Search for the cell housing the specified text and yield its [X, Y] center coordinate. 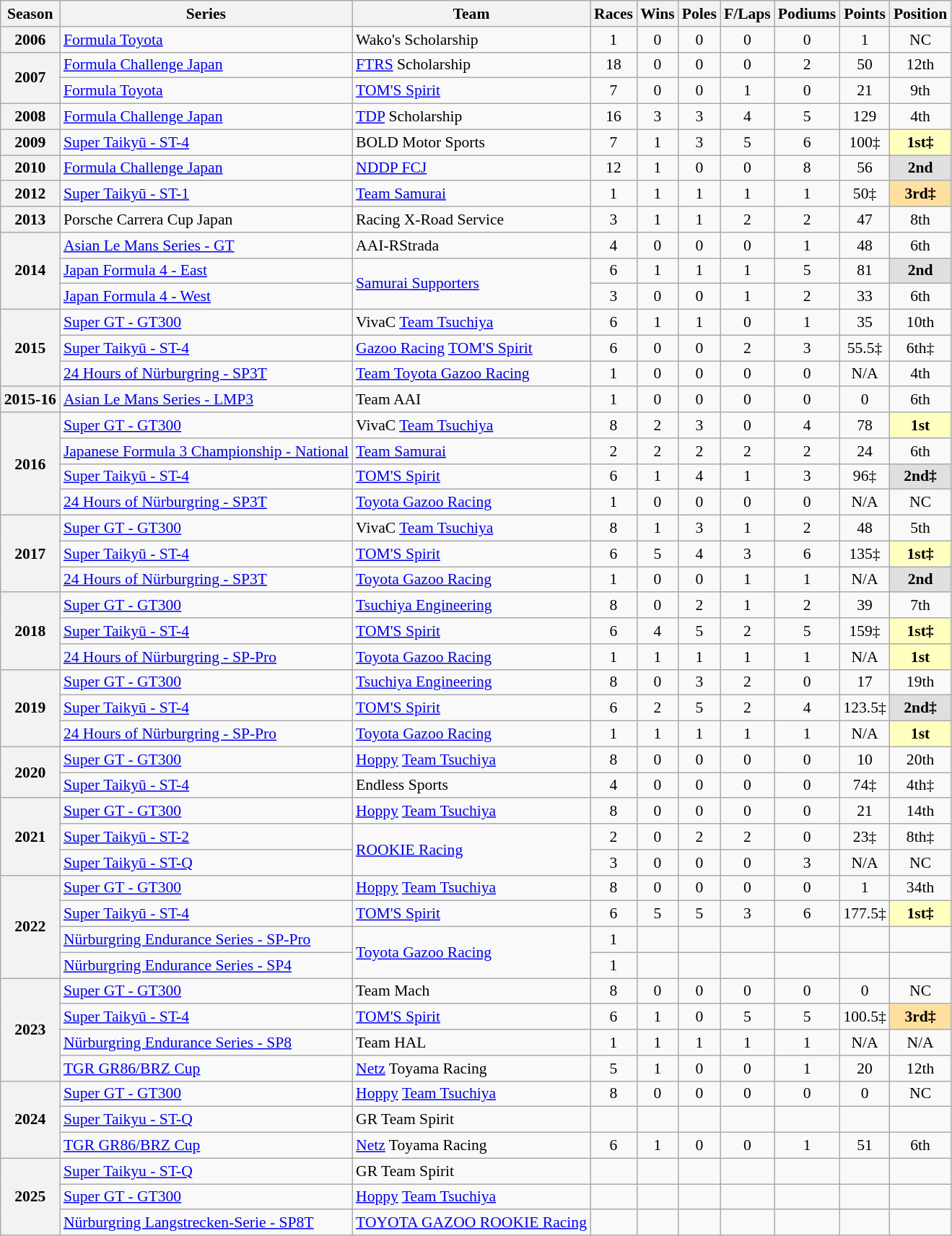
Racing X-Road Service [471, 219]
2025 [30, 1197]
Nürburgring Langstrecken-Serie - SP8T [206, 1223]
20 [865, 1069]
Asian Le Mans Series - LMP3 [206, 400]
2022 [30, 926]
Endless Sports [471, 785]
20th [920, 760]
Japan Formula 4 - West [206, 297]
Podiums [807, 14]
AAI-RStrada [471, 245]
78 [865, 425]
47 [865, 219]
56 [865, 168]
2023 [30, 1030]
12 [613, 168]
23‡ [865, 837]
2024 [30, 1119]
2006 [30, 40]
Super Taikyū - ST-Q [206, 863]
24 [865, 451]
Team [471, 14]
Wako's Scholarship [471, 40]
129 [865, 117]
10 [865, 760]
177.5‡ [865, 914]
8th‡ [920, 837]
7th [920, 606]
Nürburgring Endurance Series - SP4 [206, 965]
Gazoo Racing TOM'S Spirit [471, 348]
NDDP FCJ [471, 168]
100‡ [865, 142]
81 [865, 271]
10th [920, 323]
16 [613, 117]
8th [920, 219]
96‡ [865, 476]
2020 [30, 772]
2009 [30, 142]
Japanese Formula 3 Championship - National [206, 451]
Team Mach [471, 991]
TOYOTA GAZOO ROOKIE Racing [471, 1223]
51 [865, 1146]
ROOKIE Racing [471, 849]
Samurai Supporters [471, 283]
2021 [30, 837]
Team AAI [471, 400]
2016 [30, 463]
2008 [30, 117]
4th‡ [920, 785]
100.5‡ [865, 1017]
2017 [30, 554]
2007 [30, 78]
2018 [30, 631]
159‡ [865, 631]
2014 [30, 271]
2013 [30, 219]
74‡ [865, 785]
Japan Formula 4 - East [206, 271]
2015 [30, 348]
Series [206, 14]
5th [920, 528]
Position [920, 14]
14th [920, 811]
50‡ [865, 194]
Team HAL [471, 1043]
Points [865, 14]
TDP Scholarship [471, 117]
34th [920, 888]
35 [865, 323]
Super Taikyū - ST-1 [206, 194]
2015-16 [30, 400]
BOLD Motor Sports [471, 142]
50 [865, 65]
19th [920, 682]
Season [30, 14]
55.5‡ [865, 348]
Asian Le Mans Series - GT [206, 245]
FTRS Scholarship [471, 65]
9th [920, 91]
33 [865, 297]
39 [865, 606]
Porsche Carrera Cup Japan [206, 219]
135‡ [865, 554]
123.5‡ [865, 708]
17 [865, 682]
2012 [30, 194]
Super Taikyū - ST-2 [206, 837]
Nürburgring Endurance Series - SP8 [206, 1043]
Wins [658, 14]
Races [613, 14]
Team Toyota Gazoo Racing [471, 374]
6th‡ [920, 348]
Poles [699, 14]
18 [613, 65]
Nürburgring Endurance Series - SP-Pro [206, 940]
F/Laps [748, 14]
2019 [30, 708]
2010 [30, 168]
